Capture the cell that displays the provided text and extract its (x, y) central coordinate. 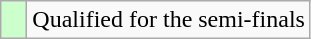
Qualified for the semi-finals (169, 20)
